Return the (X, Y) coordinate for the center point of the cell that contains the specified text.  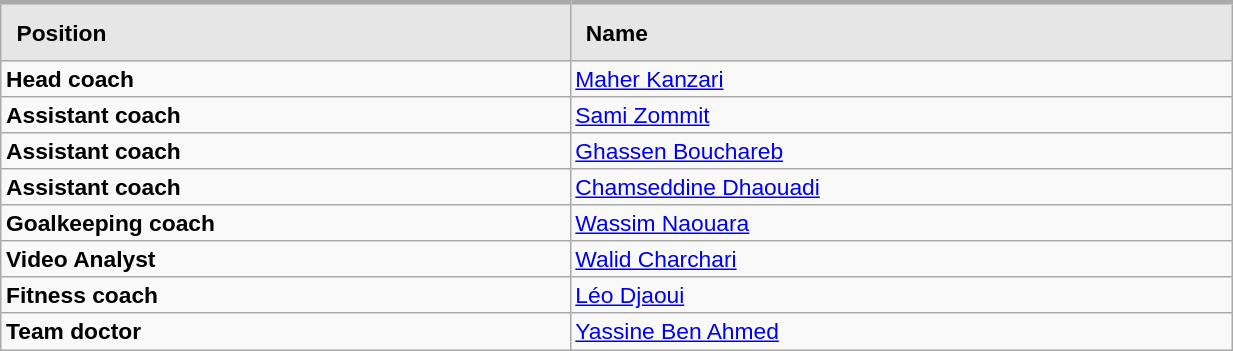
Léo Djaoui (901, 295)
Ghassen Bouchareb (901, 151)
Head coach (286, 79)
Video Analyst (286, 259)
Goalkeeping coach (286, 223)
Wassim Naouara (901, 223)
Team doctor (286, 331)
Walid Charchari (901, 259)
Fitness coach (286, 295)
Sami Zommit (901, 115)
Name (901, 31)
Yassine Ben Ahmed (901, 331)
Position (286, 31)
Maher Kanzari (901, 79)
Chamseddine Dhaouadi (901, 187)
